Pinpoint the cell where the given text exists, returning its [X, Y] midpoint coordinate. 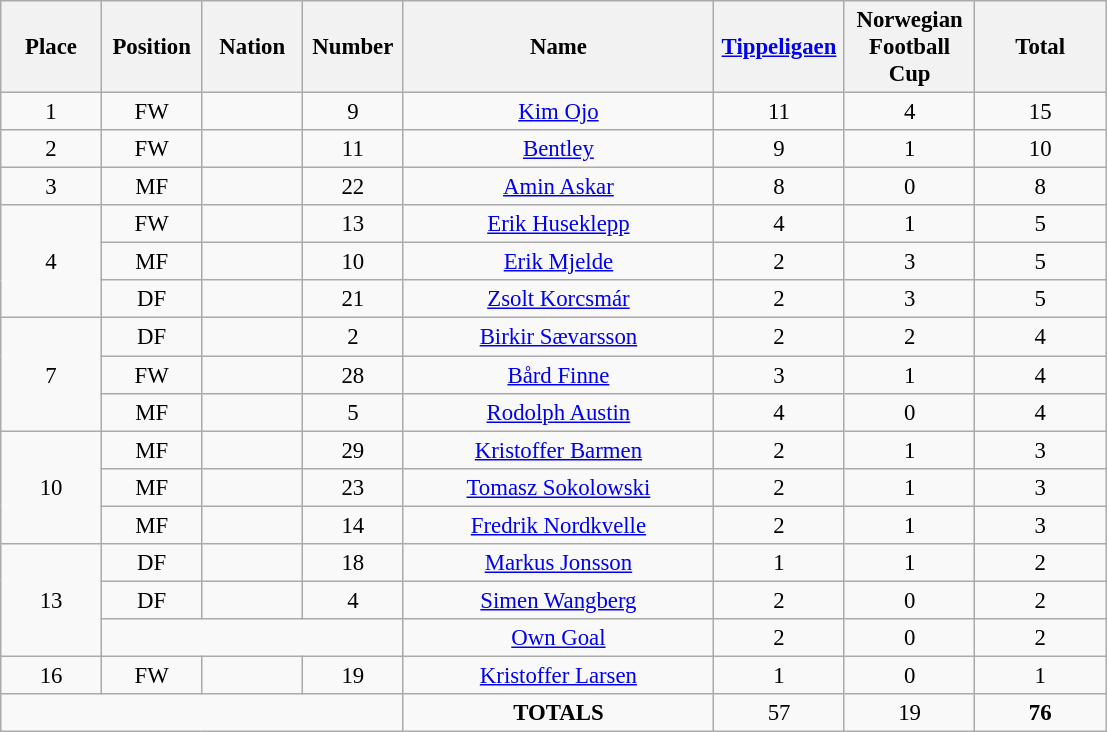
Kristoffer Larsen [558, 675]
Bård Finne [558, 375]
76 [1040, 713]
Own Goal [558, 638]
Fredrik Nordkvelle [558, 525]
Bentley [558, 149]
Amin Askar [558, 187]
Total [1040, 47]
Erik Mjelde [558, 262]
7 [52, 374]
57 [780, 713]
Tomasz Sokolowski [558, 487]
Place [52, 47]
21 [354, 299]
Position [152, 47]
Zsolt Korcsmár [558, 299]
Erik Huseklepp [558, 224]
Norwegian Football Cup [910, 47]
Simen Wangberg [558, 600]
Kim Ojo [558, 112]
28 [354, 375]
23 [354, 487]
Kristoffer Barmen [558, 450]
22 [354, 187]
18 [354, 563]
Tippeligaen [780, 47]
TOTALS [558, 713]
Markus Jonsson [558, 563]
Number [354, 47]
Nation [252, 47]
29 [354, 450]
Birkir Sævarsson [558, 337]
Rodolph Austin [558, 412]
Name [558, 47]
15 [1040, 112]
14 [354, 525]
16 [52, 675]
